Find where the given text appears and provide that cell's center as [x, y] coordinate. 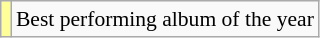
Best performing album of the year [165, 19]
